Find where the given text appears and provide that cell's center as [x, y] coordinate. 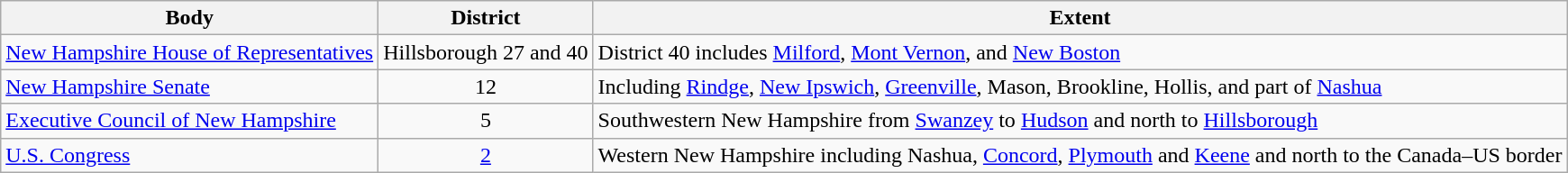
Southwestern New Hampshire from Swanzey to Hudson and north to Hillsborough [1080, 121]
Including Rindge, New Ipswich, Greenville, Mason, Brookline, Hollis, and part of Nashua [1080, 86]
Western New Hampshire including Nashua, Concord, Plymouth and Keene and north to the Canada–US border [1080, 155]
12 [486, 86]
New Hampshire House of Representatives [189, 52]
District [486, 18]
2 [486, 155]
U.S. Congress [189, 155]
Executive Council of New Hampshire [189, 121]
5 [486, 121]
Extent [1080, 18]
Hillsborough 27 and 40 [486, 52]
District 40 includes Milford, Mont Vernon, and New Boston [1080, 52]
New Hampshire Senate [189, 86]
Body [189, 18]
